Find where the given text appears and provide that cell's center as [X, Y] coordinate. 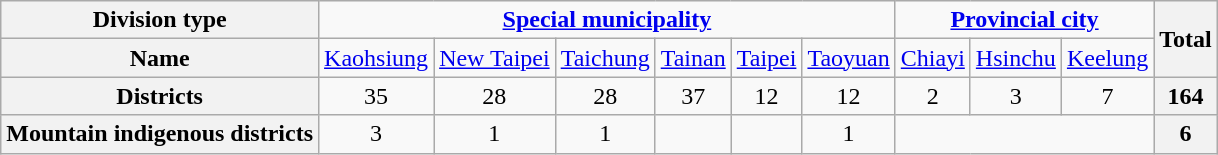
164 [1186, 96]
Chiayi [932, 58]
Taipei [766, 58]
Hsinchu [1016, 58]
Taoyuan [848, 58]
Total [1186, 39]
Provincial city [1024, 20]
2 [932, 96]
Division type [160, 20]
37 [693, 96]
Name [160, 58]
7 [1107, 96]
Kaohsiung [376, 58]
New Taipei [495, 58]
Tainan [693, 58]
Special municipality [608, 20]
Districts [160, 96]
Mountain indigenous districts [160, 134]
Keelung [1107, 58]
Taichung [605, 58]
6 [1186, 134]
35 [376, 96]
